For the text-containing cell, return its midpoint in (X, Y) coordinate format. 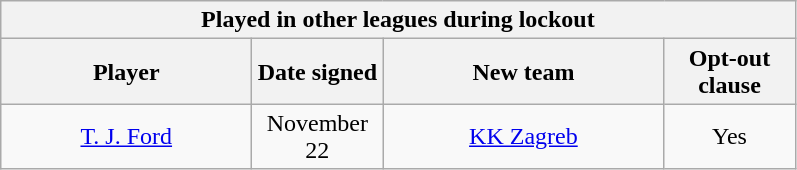
T. J. Ford (126, 136)
New team (524, 72)
Player (126, 72)
Opt-out clause (730, 72)
November 22 (318, 136)
KK Zagreb (524, 136)
Yes (730, 136)
Played in other leagues during lockout (398, 20)
Date signed (318, 72)
